Return the [x, y] coordinate for the center point of the cell that contains the specified text.  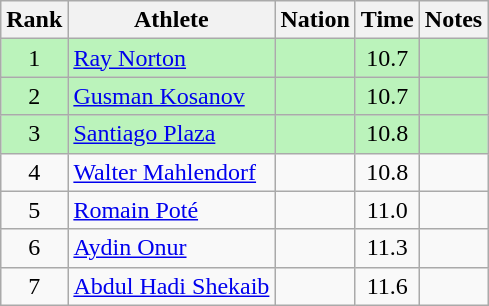
Gusman Kosanov [172, 96]
Abdul Hadi Shekaib [172, 286]
Santiago Plaza [172, 134]
11.3 [387, 248]
11.0 [387, 210]
Nation [315, 20]
Notes [453, 20]
4 [34, 172]
2 [34, 96]
3 [34, 134]
Rank [34, 20]
Aydin Onur [172, 248]
Walter Mahlendorf [172, 172]
5 [34, 210]
Time [387, 20]
6 [34, 248]
Athlete [172, 20]
1 [34, 58]
7 [34, 286]
Ray Norton [172, 58]
11.6 [387, 286]
Romain Poté [172, 210]
